Return [x, y] of the center of cell containing provided text 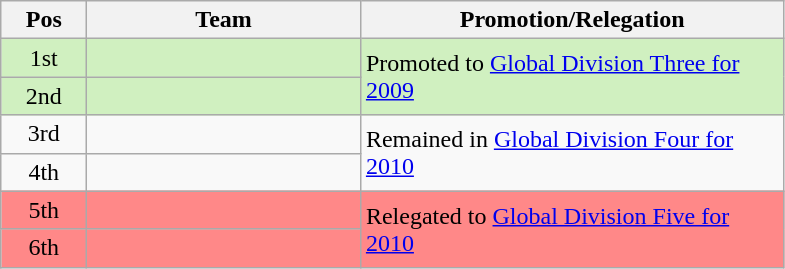
6th [44, 248]
3rd [44, 134]
5th [44, 210]
4th [44, 172]
Promoted to Global Division Three for 2009 [572, 77]
2nd [44, 96]
1st [44, 58]
Remained in Global Division Four for 2010 [572, 153]
Pos [44, 20]
Relegated to Global Division Five for 2010 [572, 229]
Promotion/Relegation [572, 20]
Team [224, 20]
